Capture the cell that displays the provided text and extract its (X, Y) central coordinate. 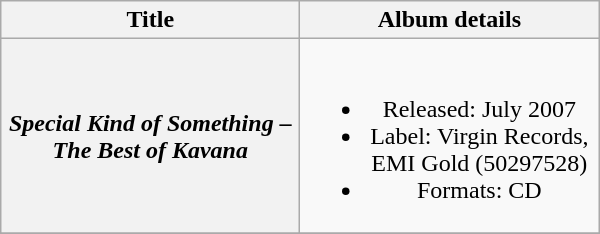
Released: July 2007Label: Virgin Records, EMI Gold (50297528)Formats: CD (450, 136)
Special Kind of Something – The Best of Kavana (150, 136)
Title (150, 20)
Album details (450, 20)
